Determine the [x, y] coordinate at the center of the cell enclosing the given text.  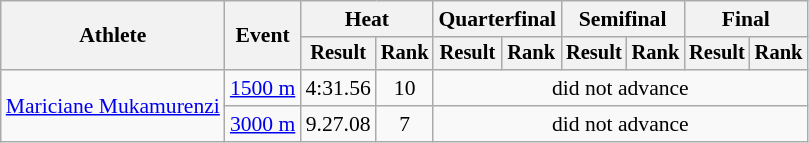
1500 m [262, 88]
3000 m [262, 124]
Heat [366, 19]
Quarterfinal [497, 19]
Final [746, 19]
9.27.08 [338, 124]
10 [405, 88]
7 [405, 124]
Event [262, 36]
Semifinal [622, 19]
4:31.56 [338, 88]
Athlete [113, 36]
Mariciane Mukamurenzi [113, 106]
